Return [X, Y] of the center of cell containing provided text 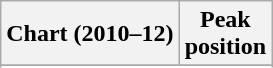
Chart (2010–12) [90, 34]
Peakposition [225, 34]
